From the cell containing the given text, extract its center point as [X, Y] coordinate. 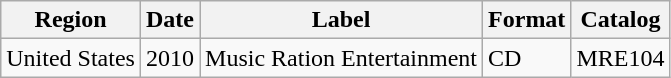
2010 [170, 58]
Format [527, 20]
CD [527, 58]
Label [342, 20]
Music Ration Entertainment [342, 58]
Date [170, 20]
Region [71, 20]
MRE104 [620, 58]
Catalog [620, 20]
United States [71, 58]
